Return [x, y] of the center of cell containing provided text 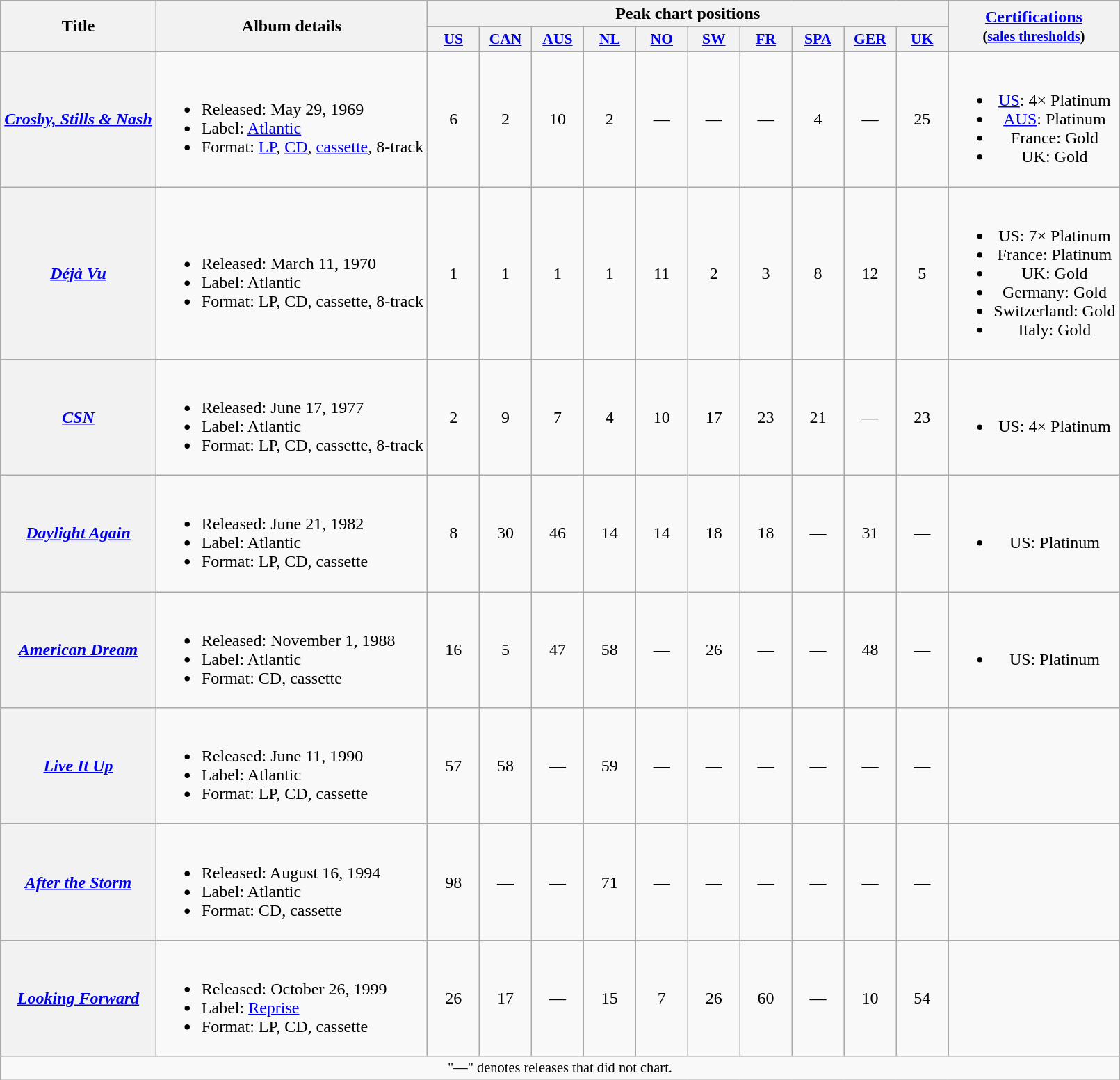
54 [922, 999]
Released: March 11, 1970Label: AtlanticFormat: LP, CD, cassette, 8-track [291, 273]
31 [870, 534]
6 [453, 119]
Released: November 1, 1988Label: AtlanticFormat: CD, cassette [291, 650]
US: 4× Platinum [1034, 417]
Looking Forward [79, 999]
US: 7× PlatinumFrance: PlatinumUK: GoldGermany: GoldSwitzerland: GoldItaly: Gold [1034, 273]
46 [558, 534]
Daylight Again [79, 534]
CSN [79, 417]
57 [453, 766]
Title [79, 26]
US [453, 40]
3 [766, 273]
47 [558, 650]
NL [609, 40]
SW [713, 40]
UK [922, 40]
48 [870, 650]
15 [609, 999]
71 [609, 882]
25 [922, 119]
FR [766, 40]
Live It Up [79, 766]
21 [818, 417]
AUS [558, 40]
After the Storm [79, 882]
30 [506, 534]
12 [870, 273]
11 [662, 273]
59 [609, 766]
Peak chart positions [688, 14]
Released: October 26, 1999Label: RepriseFormat: LP, CD, cassette [291, 999]
98 [453, 882]
SPA [818, 40]
Released: June 17, 1977Label: AtlanticFormat: LP, CD, cassette, 8-track [291, 417]
US: 4× PlatinumAUS: PlatinumFrance: GoldUK: Gold [1034, 119]
"—" denotes releases that did not chart. [560, 1068]
60 [766, 999]
American Dream [79, 650]
9 [506, 417]
Released: June 11, 1990Label: AtlanticFormat: LP, CD, cassette [291, 766]
GER [870, 40]
Released: June 21, 1982Label: AtlanticFormat: LP, CD, cassette [291, 534]
Déjà Vu [79, 273]
Released: August 16, 1994Label: AtlanticFormat: CD, cassette [291, 882]
Crosby, Stills & Nash [79, 119]
CAN [506, 40]
NO [662, 40]
Released: May 29, 1969Label: AtlanticFormat: LP, CD, cassette, 8-track [291, 119]
16 [453, 650]
Certifications(sales thresholds) [1034, 26]
Album details [291, 26]
